Search for the cell housing the specified text and yield its (X, Y) center coordinate. 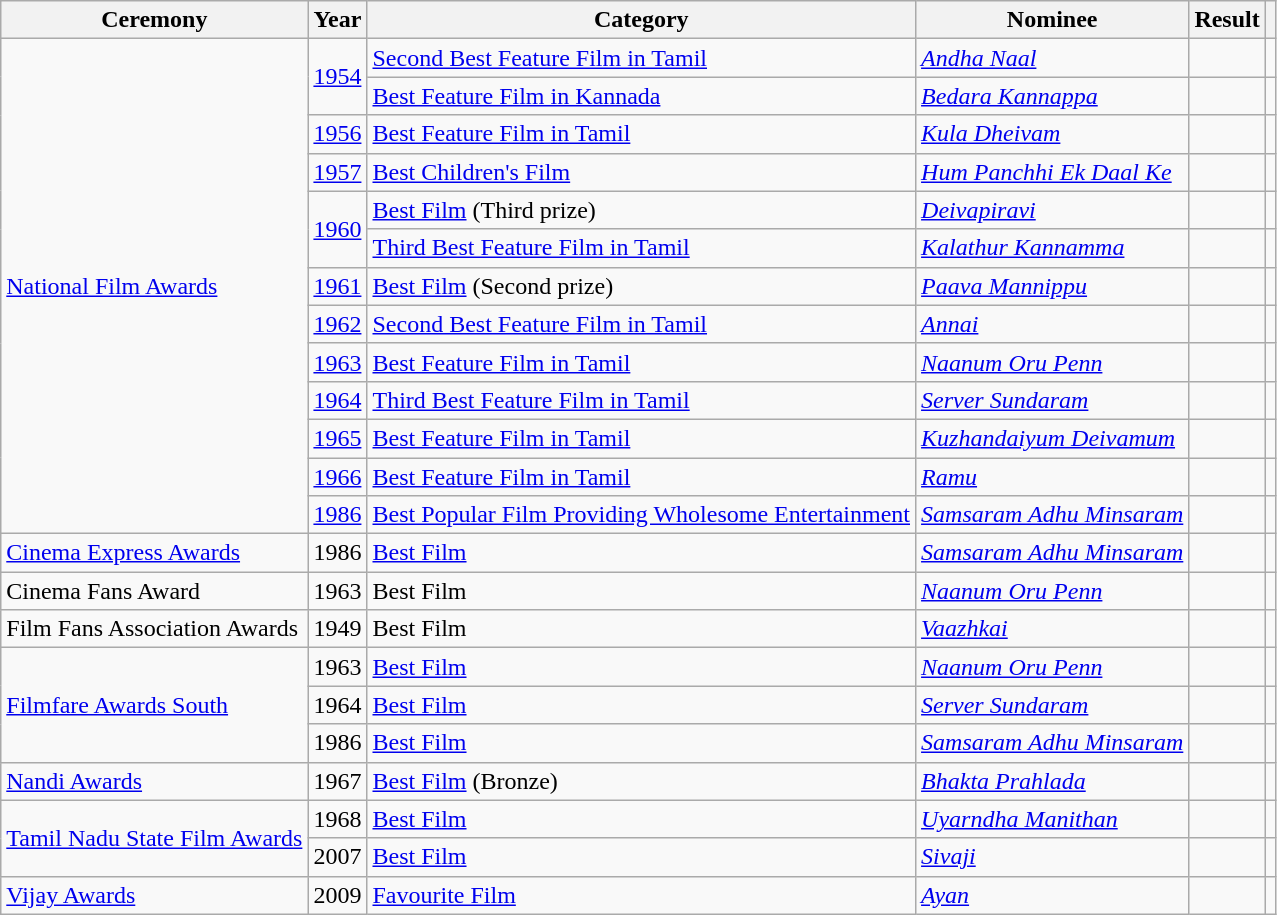
Best Popular Film Providing Wholesome Entertainment (642, 515)
Kula Dheivam (1052, 134)
National Film Awards (154, 286)
Best Feature Film in Kannada (642, 96)
Result (1227, 20)
Annai (1052, 324)
Ayan (1052, 895)
Deivapiravi (1052, 210)
Ceremony (154, 20)
Bedara Kannappa (1052, 96)
Hum Panchhi Ek Daal Ke (1052, 172)
1954 (338, 77)
Favourite Film (642, 895)
Bhakta Prahlada (1052, 781)
Andha Naal (1052, 58)
1967 (338, 781)
Vaazhkai (1052, 629)
2009 (338, 895)
1960 (338, 229)
Cinema Fans Award (154, 591)
1962 (338, 324)
1956 (338, 134)
Nandi Awards (154, 781)
Uyarndha Manithan (1052, 819)
Film Fans Association Awards (154, 629)
Ramu (1052, 477)
Nominee (1052, 20)
Best Film (Bronze) (642, 781)
Vijay Awards (154, 895)
1949 (338, 629)
Category (642, 20)
1961 (338, 286)
Tamil Nadu State Film Awards (154, 838)
Kalathur Kannamma (1052, 248)
Kuzhandaiyum Deivamum (1052, 438)
1965 (338, 438)
Best Film (Second prize) (642, 286)
Cinema Express Awards (154, 553)
Best Film (Third prize) (642, 210)
Sivaji (1052, 857)
Filmfare Awards South (154, 705)
1966 (338, 477)
Best Children's Film (642, 172)
Year (338, 20)
1968 (338, 819)
1957 (338, 172)
2007 (338, 857)
Paava Mannippu (1052, 286)
